Extract the (x, y) coordinate from the center of the cell holding the provided text.  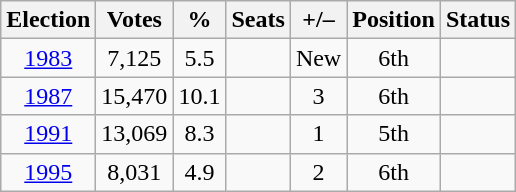
5th (394, 134)
3 (318, 96)
4.9 (200, 172)
Votes (134, 20)
+/– (318, 20)
New (318, 58)
2 (318, 172)
8,031 (134, 172)
1 (318, 134)
8.3 (200, 134)
Status (478, 20)
7,125 (134, 58)
Position (394, 20)
15,470 (134, 96)
Election (48, 20)
% (200, 20)
5.5 (200, 58)
1991 (48, 134)
10.1 (200, 96)
1983 (48, 58)
1995 (48, 172)
13,069 (134, 134)
1987 (48, 96)
Seats (258, 20)
